From the cell containing the given text, extract its center point as [x, y] coordinate. 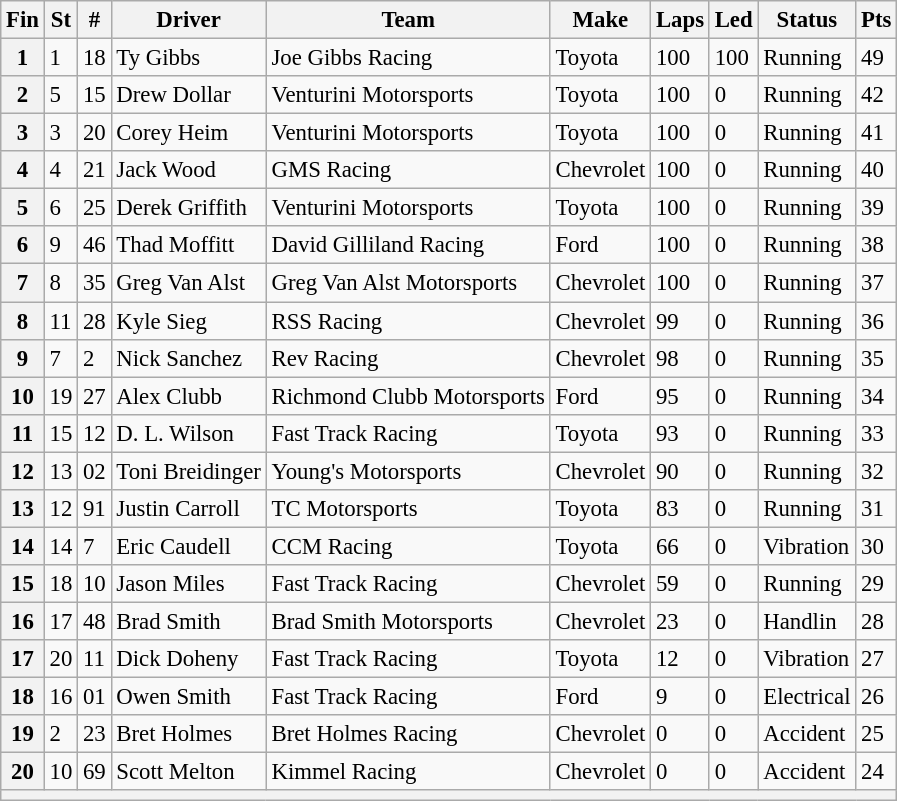
30 [876, 546]
Fin [23, 20]
Owen Smith [188, 697]
Justin Carroll [188, 509]
# [94, 20]
Led [734, 20]
26 [876, 697]
29 [876, 584]
Richmond Clubb Motorsports [408, 396]
Driver [188, 20]
GMS Racing [408, 170]
Make [600, 20]
Joe Gibbs Racing [408, 58]
Young's Motorsports [408, 471]
Greg Van Alst Motorsports [408, 283]
Eric Caudell [188, 546]
46 [94, 245]
01 [94, 697]
Greg Van Alst [188, 283]
Bret Holmes [188, 734]
RSS Racing [408, 321]
Brad Smith [188, 621]
TC Motorsports [408, 509]
Kyle Sieg [188, 321]
Dick Doheny [188, 659]
Rev Racing [408, 358]
Laps [680, 20]
66 [680, 546]
Pts [876, 20]
Toni Breidinger [188, 471]
90 [680, 471]
31 [876, 509]
Scott Melton [188, 772]
Corey Heim [188, 133]
91 [94, 509]
CCM Racing [408, 546]
59 [680, 584]
33 [876, 433]
Brad Smith Motorsports [408, 621]
Nick Sanchez [188, 358]
93 [680, 433]
95 [680, 396]
36 [876, 321]
24 [876, 772]
48 [94, 621]
39 [876, 208]
Kimmel Racing [408, 772]
02 [94, 471]
40 [876, 170]
32 [876, 471]
David Gilliland Racing [408, 245]
38 [876, 245]
21 [94, 170]
83 [680, 509]
42 [876, 95]
Thad Moffitt [188, 245]
Team [408, 20]
Jason Miles [188, 584]
Ty Gibbs [188, 58]
34 [876, 396]
Drew Dollar [188, 95]
Jack Wood [188, 170]
Bret Holmes Racing [408, 734]
Status [807, 20]
D. L. Wilson [188, 433]
41 [876, 133]
49 [876, 58]
St [60, 20]
Alex Clubb [188, 396]
37 [876, 283]
98 [680, 358]
Derek Griffith [188, 208]
Electrical [807, 697]
99 [680, 321]
69 [94, 772]
Handlin [807, 621]
